Identify which cell holds the provided text, then report its [X, Y] central coordinate. 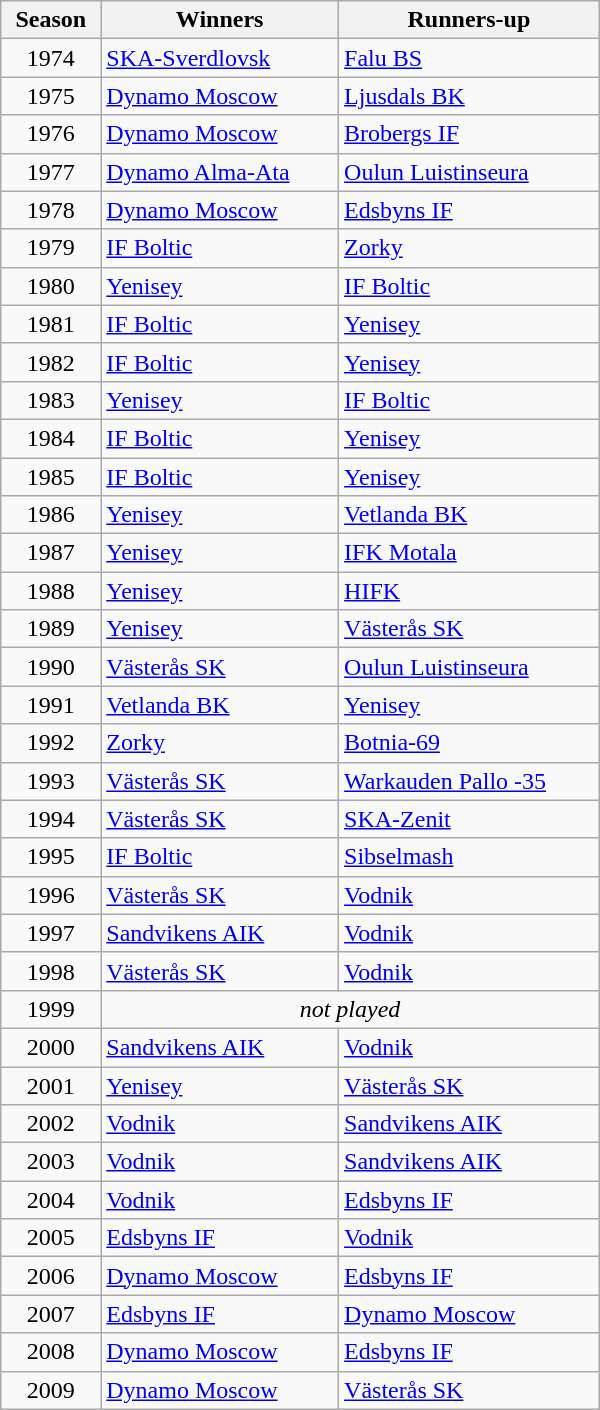
2000 [51, 1047]
2001 [51, 1085]
2004 [51, 1200]
1982 [51, 362]
Falu BS [470, 58]
1974 [51, 58]
Dynamo Alma-Ata [220, 172]
1979 [51, 248]
Winners [220, 20]
1975 [51, 96]
not played [350, 1009]
Warkauden Pallo -35 [470, 781]
2003 [51, 1162]
1991 [51, 705]
1999 [51, 1009]
1988 [51, 591]
Sibselmash [470, 857]
SKA-Sverdlovsk [220, 58]
1998 [51, 971]
1985 [51, 477]
IFK Motala [470, 553]
HIFK [470, 591]
1984 [51, 438]
1986 [51, 515]
2008 [51, 1352]
2006 [51, 1276]
1997 [51, 933]
1983 [51, 400]
Season [51, 20]
Ljusdals BK [470, 96]
2005 [51, 1238]
1994 [51, 819]
1978 [51, 210]
1996 [51, 895]
1987 [51, 553]
2002 [51, 1124]
1989 [51, 629]
1976 [51, 134]
1977 [51, 172]
1990 [51, 667]
1992 [51, 743]
1980 [51, 286]
SKA-Zenit [470, 819]
1993 [51, 781]
1995 [51, 857]
2007 [51, 1314]
Runners-up [470, 20]
2009 [51, 1390]
Brobergs IF [470, 134]
Botnia-69 [470, 743]
1981 [51, 324]
